Find where the given text appears and provide that cell's center as [x, y] coordinate. 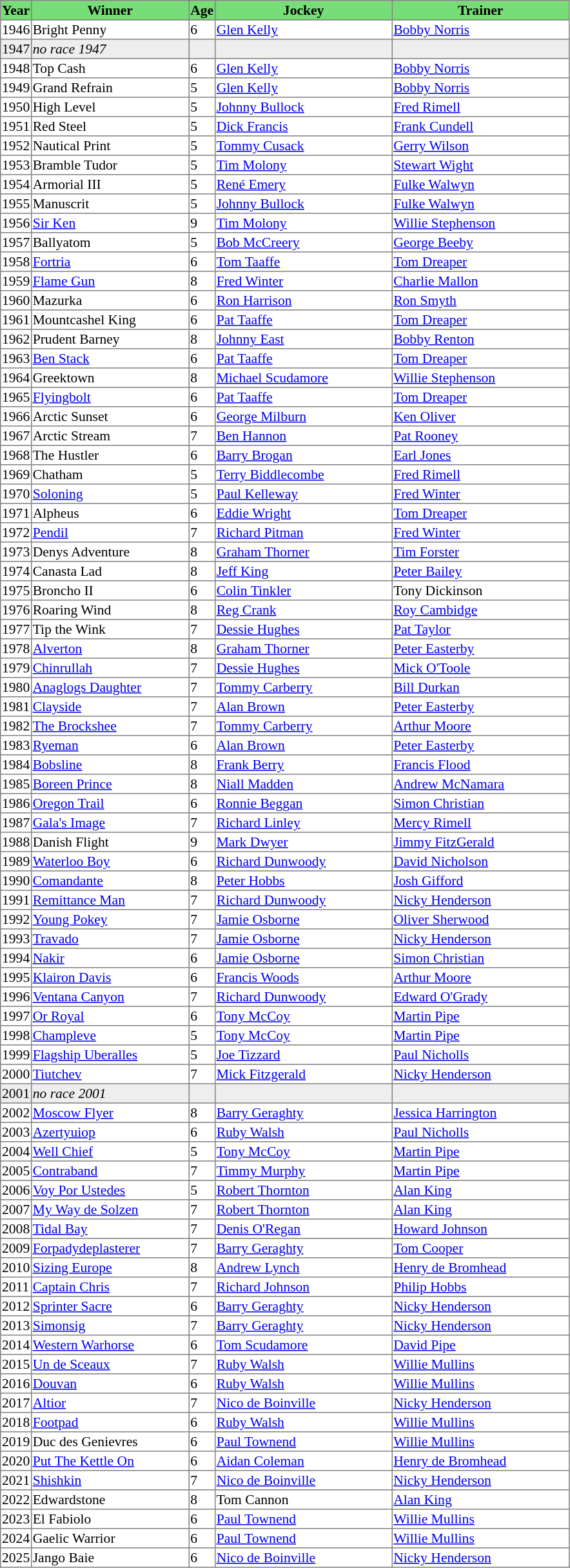
1965 [16, 397]
1988 [16, 842]
Greektown [110, 378]
Put The Kettle On [110, 1461]
Reg Crank [303, 610]
Charlie Mallon [480, 281]
Bobby Renton [480, 339]
2000 [16, 1074]
2016 [16, 1384]
Bobsline [110, 765]
Andrew McNamara [480, 784]
Tim Forster [480, 552]
Timmy Murphy [303, 1171]
David Pipe [480, 1345]
Voy Por Ustedes [110, 1190]
Francis Flood [480, 765]
Klairon Davis [110, 977]
Red Steel [110, 126]
2018 [16, 1422]
Bright Penny [110, 30]
Roy Cambidge [480, 610]
Eddie Wright [303, 513]
1973 [16, 552]
Oliver Sherwood [480, 919]
Douvan [110, 1384]
1996 [16, 997]
2019 [16, 1442]
Jimmy FitzGerald [480, 842]
1969 [16, 475]
Denis O'Regan [303, 1229]
Mazurka [110, 300]
1957 [16, 242]
1985 [16, 784]
Arctic Sunset [110, 416]
1950 [16, 107]
1983 [16, 745]
2010 [16, 1268]
1967 [16, 436]
Richard Linley [303, 823]
2011 [16, 1287]
High Level [110, 107]
Colin Tinkler [303, 591]
Jockey [303, 10]
1997 [16, 1016]
Pat Rooney [480, 436]
2012 [16, 1306]
Champleve [110, 1035]
Comandante [110, 881]
1974 [16, 571]
Chatham [110, 475]
2017 [16, 1403]
2025 [16, 1558]
Ron Harrison [303, 300]
Tom Cooper [480, 1248]
Dick Francis [303, 126]
1968 [16, 455]
The Hustler [110, 455]
Footpad [110, 1422]
1970 [16, 494]
Joe Tizzard [303, 1055]
1953 [16, 165]
Mick Fitzgerald [303, 1074]
El Fabiolo [110, 1519]
Gerry Wilson [480, 146]
David Nicholson [480, 861]
Remittance Man [110, 900]
Tip the Wink [110, 629]
2023 [16, 1519]
Alpheus [110, 513]
Broncho II [110, 591]
Duc des Genievres [110, 1442]
Boreen Prince [110, 784]
Flagship Uberalles [110, 1055]
1951 [16, 126]
2001 [16, 1093]
1998 [16, 1035]
2004 [16, 1151]
1980 [16, 687]
George Beeby [480, 242]
Stewart Wight [480, 165]
Shishkin [110, 1480]
Denys Adventure [110, 552]
Peter Bailey [480, 571]
Forpadydeplasterer [110, 1248]
2024 [16, 1538]
1999 [16, 1055]
Niall Madden [303, 784]
1948 [16, 68]
Altior [110, 1403]
Captain Chris [110, 1287]
Earl Jones [480, 455]
1959 [16, 281]
Armorial III [110, 184]
Ken Oliver [480, 416]
Winner [110, 10]
Contraband [110, 1171]
Oregon Trail [110, 803]
1975 [16, 591]
Well Chief [110, 1151]
Sir Ken [110, 223]
Tom Taaffe [303, 262]
no race 2001 [110, 1093]
Philip Hobbs [480, 1287]
1994 [16, 958]
Alverton [110, 649]
My Way de Solzen [110, 1210]
Tom Scudamore [303, 1345]
1971 [16, 513]
Francis Woods [303, 977]
1947 [16, 49]
Top Cash [110, 68]
1989 [16, 861]
Roaring Wind [110, 610]
Richard Pitman [303, 533]
Chinrullah [110, 668]
2006 [16, 1190]
Edwardstone [110, 1500]
Andrew Lynch [303, 1268]
1964 [16, 378]
Grand Refrain [110, 88]
Peter Hobbs [303, 881]
Tidal Bay [110, 1229]
Pendil [110, 533]
1982 [16, 726]
1962 [16, 339]
1986 [16, 803]
Frank Berry [303, 765]
Clayside [110, 707]
Tommy Cusack [303, 146]
Pat Taylor [480, 629]
Un de Sceaux [110, 1364]
2021 [16, 1480]
Simonsig [110, 1326]
2020 [16, 1461]
Tiutchev [110, 1074]
Mick O'Toole [480, 668]
Waterloo Boy [110, 861]
Terry Biddlecombe [303, 475]
1961 [16, 320]
1987 [16, 823]
Johnny East [303, 339]
Flame Gun [110, 281]
1993 [16, 939]
1954 [16, 184]
Arctic Stream [110, 436]
Josh Gifford [480, 881]
2003 [16, 1132]
Sprinter Sacre [110, 1306]
Gaelic Warrior [110, 1538]
1977 [16, 629]
Ballyatom [110, 242]
no race 1947 [110, 49]
Soloning [110, 494]
Fortria [110, 262]
1952 [16, 146]
Gala's Image [110, 823]
Tony Dickinson [480, 591]
2007 [16, 1210]
George Milburn [303, 416]
Howard Johnson [480, 1229]
Barry Brogan [303, 455]
1976 [16, 610]
Mountcashel King [110, 320]
Young Pokey [110, 919]
Nakir [110, 958]
Moscow Flyer [110, 1113]
1990 [16, 881]
2002 [16, 1113]
2015 [16, 1364]
1958 [16, 262]
Nautical Print [110, 146]
Jeff King [303, 571]
1981 [16, 707]
Paul Kelleway [303, 494]
Canasta Lad [110, 571]
2013 [16, 1326]
1966 [16, 416]
2008 [16, 1229]
1978 [16, 649]
Mercy Rimell [480, 823]
1963 [16, 358]
Manuscrit [110, 204]
Ventana Canyon [110, 997]
Prudent Barney [110, 339]
René Emery [303, 184]
Ben Hannon [303, 436]
Year [16, 10]
1984 [16, 765]
Jango Baie [110, 1558]
2009 [16, 1248]
Flyingbolt [110, 397]
Ronnie Beggan [303, 803]
Azertyuiop [110, 1132]
2005 [16, 1171]
1955 [16, 204]
1960 [16, 300]
The Brockshee [110, 726]
1991 [16, 900]
Travado [110, 939]
Bob McCreery [303, 242]
Edward O'Grady [480, 997]
Mark Dwyer [303, 842]
Age [202, 10]
Ryeman [110, 745]
Bill Durkan [480, 687]
Or Royal [110, 1016]
Western Warhorse [110, 1345]
Tom Cannon [303, 1500]
Frank Cundell [480, 126]
Bramble Tudor [110, 165]
1992 [16, 919]
Sizing Europe [110, 1268]
1995 [16, 977]
Richard Johnson [303, 1287]
Ron Smyth [480, 300]
1979 [16, 668]
Anaglogs Daughter [110, 687]
Danish Flight [110, 842]
Trainer [480, 10]
2022 [16, 1500]
Aidan Coleman [303, 1461]
Ben Stack [110, 358]
1949 [16, 88]
1956 [16, 223]
2014 [16, 1345]
Michael Scudamore [303, 378]
1946 [16, 30]
Jessica Harrington [480, 1113]
1972 [16, 533]
